Provide the (x, y) coordinate of the cell's center where the given text is located.  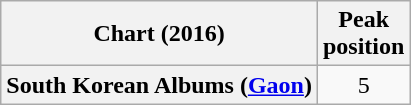
Peakposition (363, 34)
Chart (2016) (160, 34)
5 (363, 85)
South Korean Albums (Gaon) (160, 85)
